Locate the cell with the specified text and output its [X, Y] center coordinate. 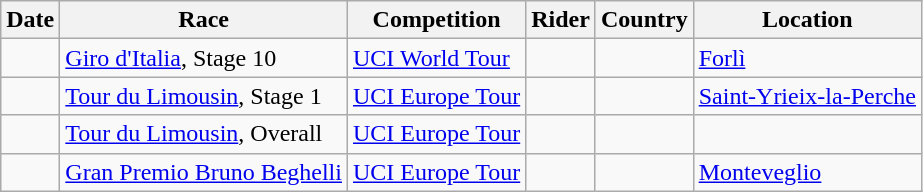
Competition [436, 20]
Location [807, 20]
Giro d'Italia, Stage 10 [204, 58]
Tour du Limousin, Overall [204, 134]
Forlì [807, 58]
Country [644, 20]
Race [204, 20]
Gran Premio Bruno Beghelli [204, 172]
Saint-Yrieix-la-Perche [807, 96]
Monteveglio [807, 172]
Rider [561, 20]
Date [30, 20]
Tour du Limousin, Stage 1 [204, 96]
UCI World Tour [436, 58]
